Locate the cell with the specified text and output its (x, y) center coordinate. 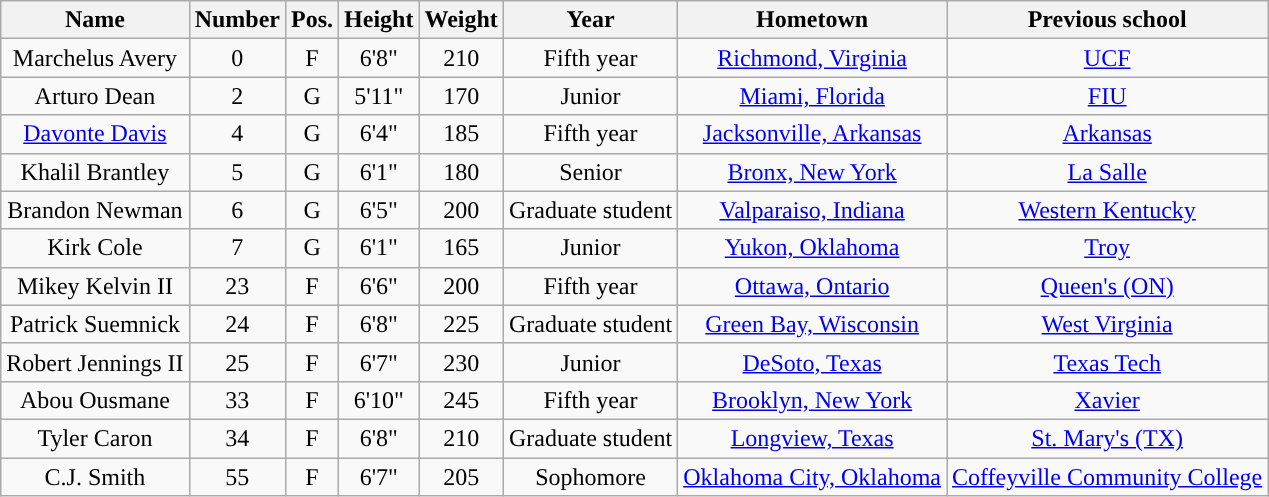
Arturo Dean (95, 96)
Bronx, New York (812, 172)
230 (461, 362)
FIU (1108, 96)
5 (237, 172)
Davonte Davis (95, 134)
Jacksonville, Arkansas (812, 134)
5'11" (379, 96)
Xavier (1108, 400)
7 (237, 248)
Hometown (812, 20)
Brooklyn, New York (812, 400)
6'10" (379, 400)
Coffeyville Community College (1108, 477)
170 (461, 96)
Height (379, 20)
6'4" (379, 134)
165 (461, 248)
55 (237, 477)
UCF (1108, 58)
Yukon, Oklahoma (812, 248)
Ottawa, Ontario (812, 286)
180 (461, 172)
Pos. (312, 20)
245 (461, 400)
Mikey Kelvin II (95, 286)
23 (237, 286)
Richmond, Virginia (812, 58)
4 (237, 134)
Senior (590, 172)
Robert Jennings II (95, 362)
24 (237, 324)
Name (95, 20)
Queen's (ON) (1108, 286)
St. Mary's (TX) (1108, 438)
6 (237, 210)
Tyler Caron (95, 438)
Troy (1108, 248)
Miami, Florida (812, 96)
La Salle (1108, 172)
West Virginia (1108, 324)
Year (590, 20)
6'5" (379, 210)
Arkansas (1108, 134)
C.J. Smith (95, 477)
Kirk Cole (95, 248)
Valparaiso, Indiana (812, 210)
Number (237, 20)
Abou Ousmane (95, 400)
DeSoto, Texas (812, 362)
34 (237, 438)
Khalil Brantley (95, 172)
33 (237, 400)
Western Kentucky (1108, 210)
225 (461, 324)
Oklahoma City, Oklahoma (812, 477)
185 (461, 134)
Longview, Texas (812, 438)
Marchelus Avery (95, 58)
Patrick Suemnick (95, 324)
0 (237, 58)
25 (237, 362)
Weight (461, 20)
2 (237, 96)
Green Bay, Wisconsin (812, 324)
Previous school (1108, 20)
Sophomore (590, 477)
Brandon Newman (95, 210)
6'6" (379, 286)
Texas Tech (1108, 362)
205 (461, 477)
